Capture the cell that displays the provided text and extract its [X, Y] central coordinate. 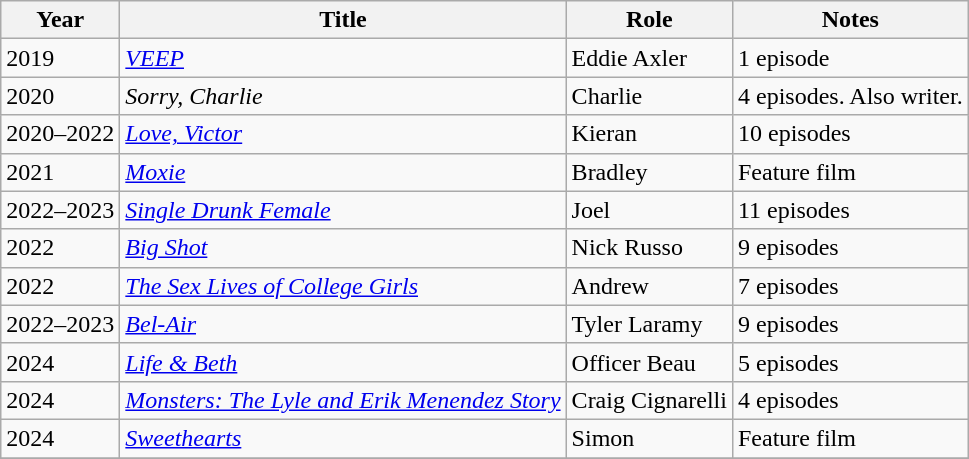
10 episodes [850, 134]
Simon [649, 438]
Sorry, Charlie [343, 96]
1 episode [850, 58]
7 episodes [850, 286]
2021 [60, 172]
Nick Russo [649, 248]
Sweethearts [343, 438]
Love, Victor [343, 134]
Bradley [649, 172]
Moxie [343, 172]
5 episodes [850, 362]
Life & Beth [343, 362]
Craig Cignarelli [649, 400]
VEEP [343, 58]
Tyler Laramy [649, 324]
The Sex Lives of College Girls [343, 286]
Notes [850, 20]
Year [60, 20]
2019 [60, 58]
Title [343, 20]
Andrew [649, 286]
2020–2022 [60, 134]
4 episodes [850, 400]
Big Shot [343, 248]
Monsters: The Lyle and Erik Menendez Story [343, 400]
Charlie [649, 96]
4 episodes. Also writer. [850, 96]
Officer Beau [649, 362]
11 episodes [850, 210]
2020 [60, 96]
Eddie Axler [649, 58]
Single Drunk Female [343, 210]
Bel-Air [343, 324]
Role [649, 20]
Joel [649, 210]
Kieran [649, 134]
